Extract the (x, y) coordinate from the center of the cell holding the provided text.  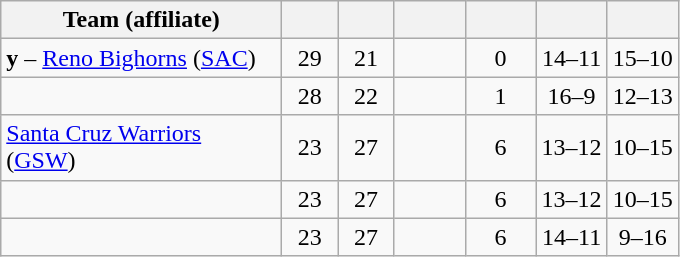
y – Reno Bighorns (SAC) (142, 58)
29 (310, 58)
Santa Cruz Warriors (GSW) (142, 148)
1 (500, 96)
0 (500, 58)
16–9 (572, 96)
28 (310, 96)
22 (366, 96)
12–13 (642, 96)
21 (366, 58)
15–10 (642, 58)
9–16 (642, 237)
Team (affiliate) (142, 20)
